Provide the (X, Y) coordinate of the cell's center where the given text is located.  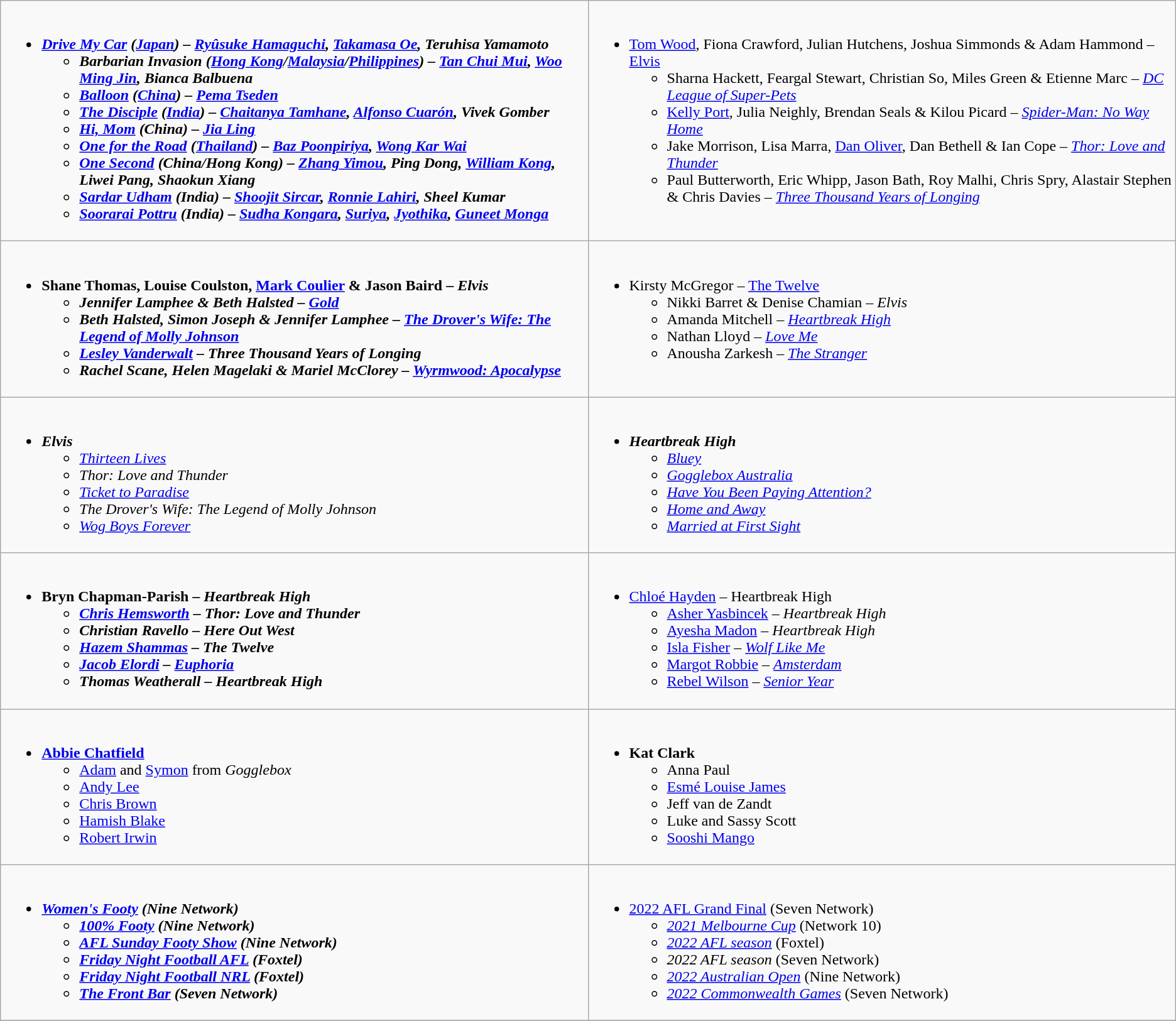
Heartbreak HighBlueyGogglebox AustraliaHave You Been Paying Attention?Home and AwayMarried at First Sight (882, 475)
ElvisThirteen LivesThor: Love and ThunderTicket to ParadiseThe Drover's Wife: The Legend of Molly JohnsonWog Boys Forever (294, 475)
Kat ClarkAnna PaulEsmé Louise JamesJeff van de ZandtLuke and Sassy ScottSooshi Mango (882, 787)
Abbie ChatfieldAdam and Symon from GoggleboxAndy LeeChris BrownHamish BlakeRobert Irwin (294, 787)
